For the text-containing cell, return its midpoint in (X, Y) coordinate format. 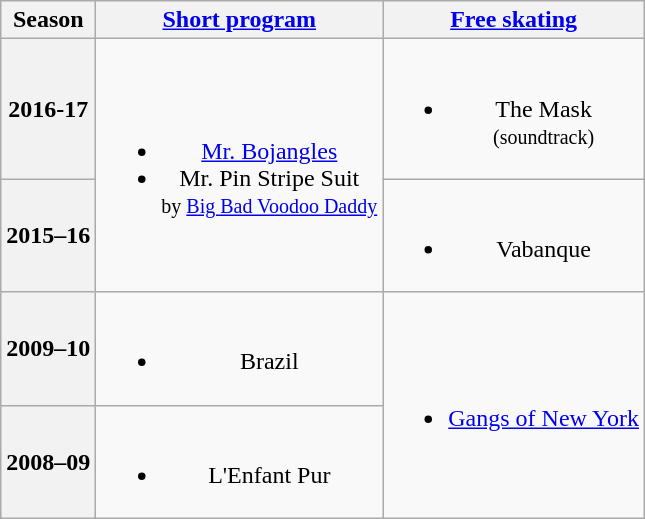
2008–09 (48, 462)
L'Enfant Pur (240, 462)
Gangs of New York (514, 405)
Mr. Bojangles Mr. Pin Stripe Suitby Big Bad Voodoo Daddy (240, 166)
Short program (240, 20)
Season (48, 20)
Vabanque (514, 236)
The Mask(soundtrack) (514, 109)
Brazil (240, 348)
Free skating (514, 20)
2016-17 (48, 109)
2015–16 (48, 236)
2009–10 (48, 348)
